Output the [X, Y] coordinate of the center of the cell containing the given text.  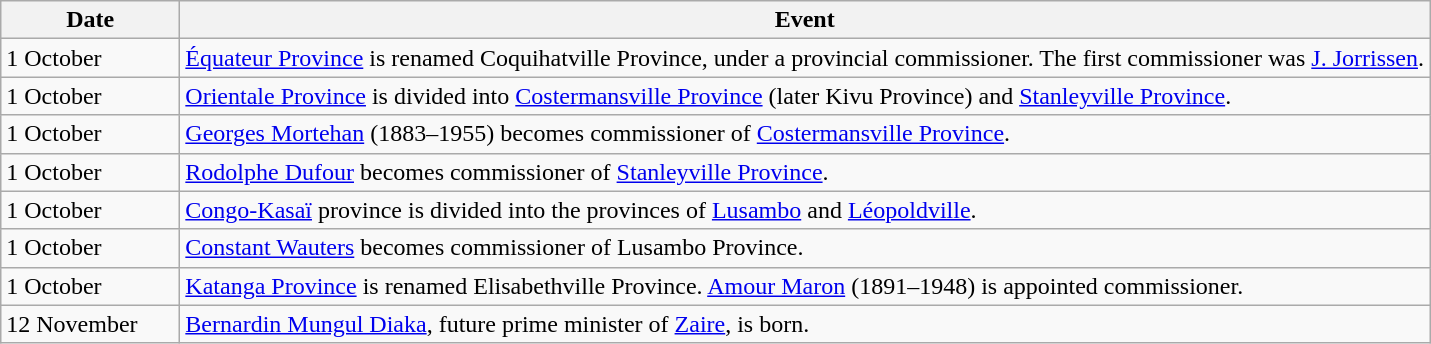
Orientale Province is divided into Costermansville Province (later Kivu Province) and Stanleyville Province. [805, 96]
Rodolphe Dufour becomes commissioner of Stanleyville Province. [805, 172]
Georges Mortehan (1883–1955) becomes commissioner of Costermansville Province. [805, 134]
Event [805, 20]
Katanga Province is renamed Elisabethville Province. Amour Maron (1891–1948) is appointed commissioner. [805, 286]
Bernardin Mungul Diaka, future prime minister of Zaire, is born. [805, 324]
Congo-Kasaï province is divided into the provinces of Lusambo and Léopoldville. [805, 210]
12 November [90, 324]
Constant Wauters becomes commissioner of Lusambo Province. [805, 248]
Date [90, 20]
Équateur Province is renamed Coquihatville Province, under a provincial commissioner. The first commissioner was J. Jorrissen. [805, 58]
